Pinpoint the cell where the given text exists, returning its (x, y) midpoint coordinate. 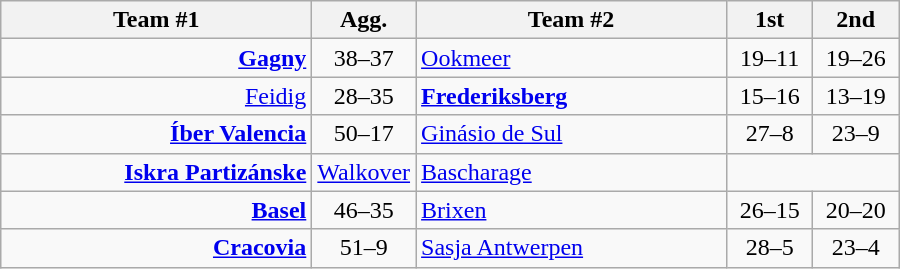
2nd (856, 20)
46–35 (364, 210)
Ookmeer (572, 58)
28–5 (770, 248)
50–17 (364, 134)
Basel (156, 210)
Cracovia (156, 248)
28–35 (364, 96)
27–8 (770, 134)
Brixen (572, 210)
51–9 (364, 248)
Team #2 (572, 20)
Gagny (156, 58)
20–20 (856, 210)
Agg. (364, 20)
Iskra Partizánske (156, 172)
Feidig (156, 96)
Team #1 (156, 20)
15–16 (770, 96)
38–37 (364, 58)
Ginásio de Sul (572, 134)
26–15 (770, 210)
13–19 (856, 96)
19–11 (770, 58)
Íber Valencia (156, 134)
Sasja Antwerpen (572, 248)
Frederiksberg (572, 96)
Walkover (364, 172)
23–9 (856, 134)
Bascharage (572, 172)
1st (770, 20)
19–26 (856, 58)
23–4 (856, 248)
